Identify which cell holds the provided text, then report its [x, y] central coordinate. 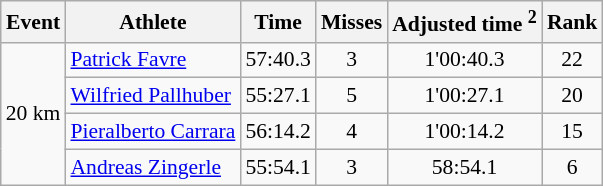
58:54.1 [464, 167]
20 [572, 96]
20 km [34, 113]
Rank [572, 22]
56:14.2 [278, 132]
15 [572, 132]
Andreas Zingerle [152, 167]
Time [278, 22]
Patrick Favre [152, 60]
Athlete [152, 22]
1'00:27.1 [464, 96]
1'00:14.2 [464, 132]
Adjusted time 2 [464, 22]
55:27.1 [278, 96]
5 [352, 96]
4 [352, 132]
22 [572, 60]
6 [572, 167]
Event [34, 22]
Wilfried Pallhuber [152, 96]
Pieralberto Carrara [152, 132]
57:40.3 [278, 60]
Misses [352, 22]
1'00:40.3 [464, 60]
55:54.1 [278, 167]
